For the text-containing cell, return its midpoint in [x, y] coordinate format. 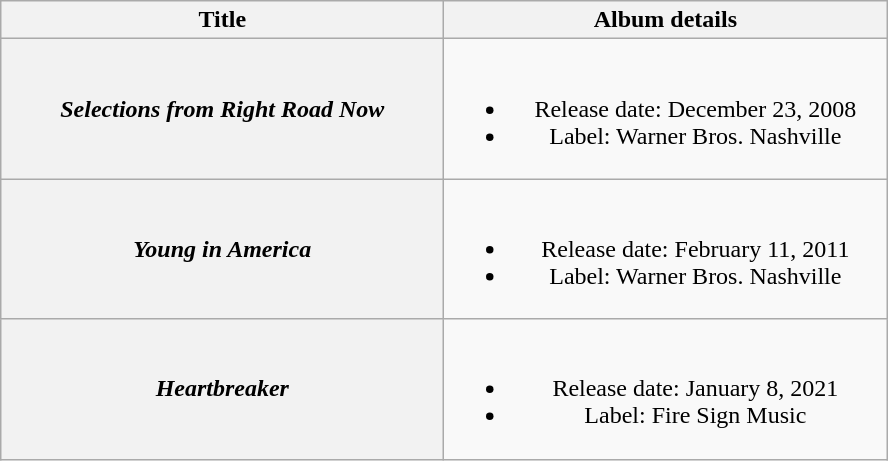
Release date: February 11, 2011Label: Warner Bros. Nashville [666, 249]
Title [222, 20]
Album details [666, 20]
Release date: January 8, 2021Label: Fire Sign Music [666, 389]
Heartbreaker [222, 389]
Young in America [222, 249]
Release date: December 23, 2008Label: Warner Bros. Nashville [666, 109]
Selections from Right Road Now [222, 109]
